Detect which cell encompasses the target text, then output its [x, y] center coordinate. 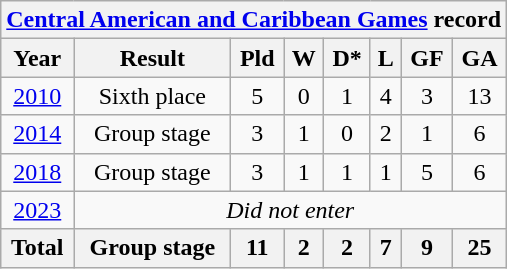
11 [258, 248]
25 [479, 248]
Sixth place [152, 96]
Year [38, 58]
Pld [258, 58]
GF [426, 58]
GA [479, 58]
13 [479, 96]
Did not enter [290, 210]
Central American and Caribbean Games record [254, 20]
9 [426, 248]
2014 [38, 134]
D* [347, 58]
Total [38, 248]
Result [152, 58]
2010 [38, 96]
4 [386, 96]
7 [386, 248]
2023 [38, 210]
W [304, 58]
L [386, 58]
2018 [38, 172]
